Return the (X, Y) coordinate for the center point of the cell that contains the specified text.  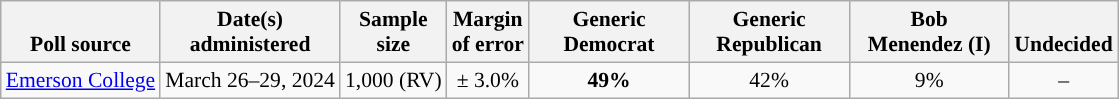
Poll source (80, 32)
Emerson College (80, 80)
Date(s)administered (250, 32)
Samplesize (394, 32)
42% (769, 80)
Undecided (1063, 32)
– (1063, 80)
9% (929, 80)
1,000 (RV) (394, 80)
BobMenendez (I) (929, 32)
49% (609, 80)
GenericRepublican (769, 32)
Marginof error (488, 32)
GenericDemocrat (609, 32)
± 3.0% (488, 80)
March 26–29, 2024 (250, 80)
